Pinpoint the cell where the given text exists, returning its [X, Y] midpoint coordinate. 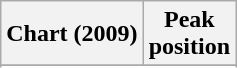
Chart (2009) [72, 34]
Peak position [189, 34]
